Return the [X, Y] coordinate for the center point of the cell that contains the specified text.  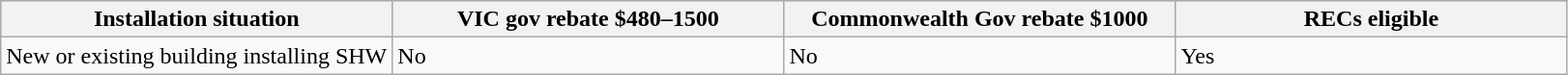
VIC gov rebate $480–1500 [588, 19]
Installation situation [197, 19]
Yes [1371, 56]
Commonwealth Gov rebate $1000 [980, 19]
RECs eligible [1371, 19]
New or existing building installing SHW [197, 56]
